Output the [x, y] coordinate of the center of the cell containing the given text.  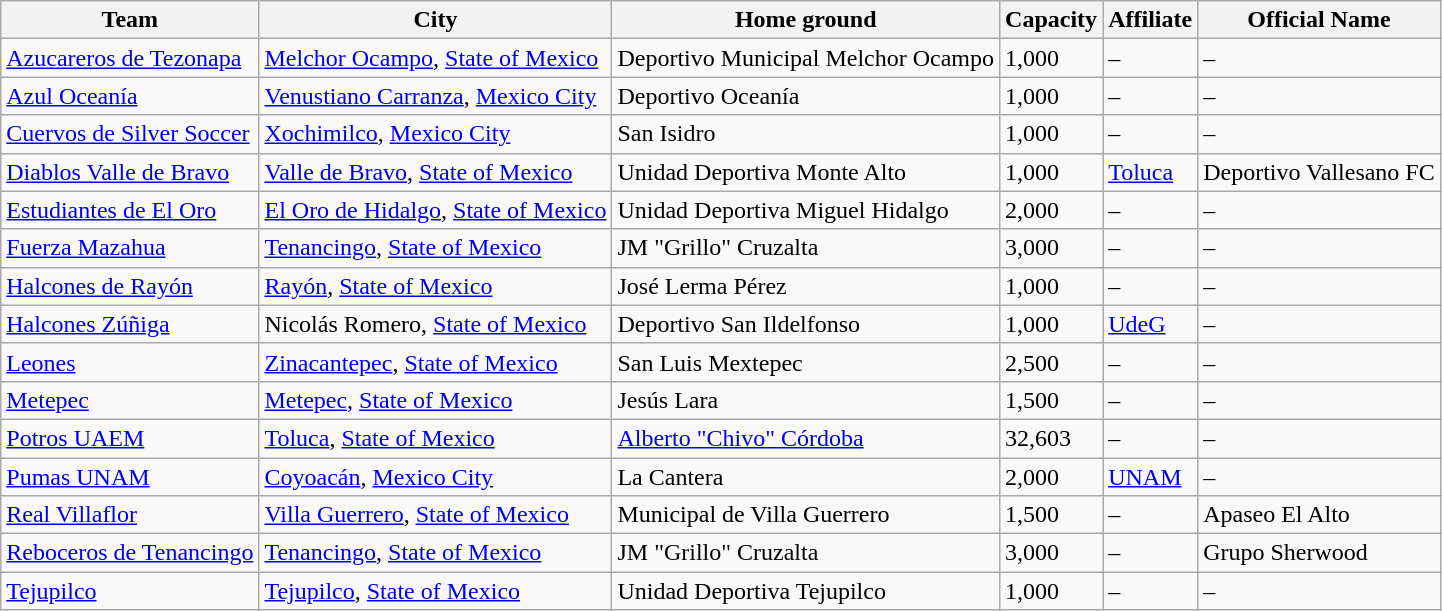
Azucareros de Tezonapa [130, 58]
Unidad Deportiva Miguel Hidalgo [806, 210]
Zinacantepec, State of Mexico [436, 362]
Xochimilco, Mexico City [436, 134]
Unidad Deportiva Tejupilco [806, 591]
Metepec, State of Mexico [436, 400]
Affiliate [1150, 20]
Villa Guerrero, State of Mexico [436, 515]
San Luis Mextepec [806, 362]
Fuerza Mazahua [130, 248]
El Oro de Hidalgo, State of Mexico [436, 210]
Reboceros de Tenancingo [130, 553]
Capacity [1052, 20]
Tejupilco [130, 591]
Toluca [1150, 172]
Municipal de Villa Guerrero [806, 515]
Jesús Lara [806, 400]
José Lerma Pérez [806, 286]
Alberto "Chivo" Córdoba [806, 438]
Leones [130, 362]
Grupo Sherwood [1320, 553]
Team [130, 20]
Cuervos de Silver Soccer [130, 134]
Apaseo El Alto [1320, 515]
Unidad Deportiva Monte Alto [806, 172]
Tejupilco, State of Mexico [436, 591]
Diablos Valle de Bravo [130, 172]
Pumas UNAM [130, 477]
Real Villaflor [130, 515]
Valle de Bravo, State of Mexico [436, 172]
UdeG [1150, 324]
La Cantera [806, 477]
Official Name [1320, 20]
Coyoacán, Mexico City [436, 477]
San Isidro [806, 134]
Halcones Zúñiga [130, 324]
Deportivo Municipal Melchor Ocampo [806, 58]
2,500 [1052, 362]
UNAM [1150, 477]
Deportivo Vallesano FC [1320, 172]
Potros UAEM [130, 438]
Home ground [806, 20]
Estudiantes de El Oro [130, 210]
32,603 [1052, 438]
Melchor Ocampo, State of Mexico [436, 58]
Toluca, State of Mexico [436, 438]
Venustiano Carranza, Mexico City [436, 96]
Azul Oceanía [130, 96]
Halcones de Rayón [130, 286]
Metepec [130, 400]
Nicolás Romero, State of Mexico [436, 324]
Deportivo San Ildelfonso [806, 324]
Deportivo Oceanía [806, 96]
City [436, 20]
Rayón, State of Mexico [436, 286]
